Detect which cell encompasses the target text, then output its (x, y) center coordinate. 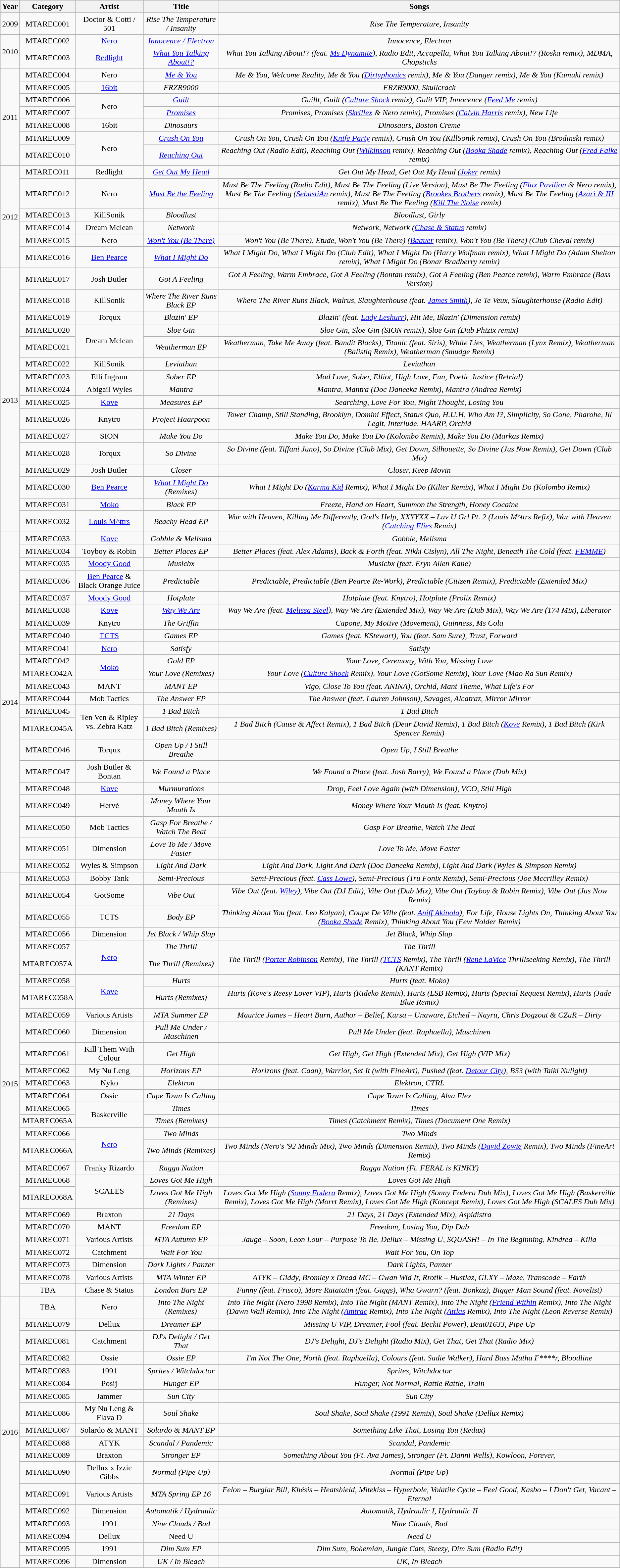
Way We Are (181, 610)
Felon – Burglar Bill, Khésis – Heatshield, Mitekiss – Hyperbole, Volatile Cycle – Feel Good, Kasbo – I Don't Get, Vacant – Eternal (419, 1494)
Promises (181, 113)
MTAREC064 (48, 1096)
So Divine (181, 453)
Cape Town Is Calling, Alva Flex (419, 1096)
MTAREC043 (48, 686)
Reaching Out (181, 155)
Franky Rizardo (109, 1167)
Ben Pearce & Black Orange Juice (109, 581)
Mad Love, Sober, Elliot, High Love, Fun, Poetic Justice (Retrial) (419, 377)
FRZR9000, Skullcrack (419, 87)
Searching, Love For You, Night Thought, Losing You (419, 402)
Capone, My Motive (Movement), Guinness, Ms Cola (419, 623)
MTAREC040 (48, 636)
MTAREC037 (48, 598)
MTAREC068A (48, 1197)
Nine Clouds / Bad (181, 1524)
Get Out My Head (181, 172)
MTAREC003 (48, 58)
MTAREC005 (48, 87)
MTAREC042A (48, 673)
Guilt (181, 100)
Body EP (181, 917)
Title (181, 7)
Vigo, Close To You (feat. ANINA), Orchid, Mant Theme, What Life's For (419, 686)
What I Might Do (181, 258)
MTAREC087 (48, 1430)
Games EP (181, 636)
Beachy Head EP (181, 522)
Times (Catchment Remix), Times (Document One Remix) (419, 1121)
MTAREC079 (48, 1324)
Wait For You, On Top (419, 1252)
Where The River Runs Black EP (181, 301)
MTAREC065A (48, 1121)
FRZR9000 (181, 87)
Reaching Out (Radio Edit), Reaching Out (Wilkinson remix), Reaching Out (Booka Shade remix), Reaching Out (Fred Falke remix) (419, 155)
MTAREC011 (48, 172)
MTAREC016 (48, 258)
Hunger, Not Normal, Rattle Rattle, Train (419, 1383)
Dim Sum, Bohemian, Jungle Cats, Steezy, Dim Sum (Radio Edit) (419, 1549)
So Divine (feat. Tiffani Juno), So Divine (Club Mix), Get Down, Silhouette, So Divine (Jus Now Remix), Get Down (Club Mix) (419, 453)
Innocence / Electron (181, 41)
Hurts (feat. Moko) (419, 981)
MTAREC068 (48, 1180)
MTAREC021 (48, 347)
The Thrill (Remixes) (181, 963)
MTAREC038 (48, 610)
Way We Are (feat. Melissa Steel), Way We Are (Extended Mix), Way We Are (Dub Mix), Way We Are (174 Mix), Liberator (419, 610)
MTAREC083 (48, 1371)
MTAREC062 (48, 1070)
Loves Got Me High (Remixes) (181, 1197)
Freedom, Losing You, Dip Dab (419, 1227)
MTAREC017 (48, 279)
Your Love, Ceremony, With You, Missing Love (419, 661)
Louis M^ttrs (109, 522)
MTAREC025 (48, 402)
Freedom EP (181, 1227)
Gobble & Melisma (181, 539)
Drop, Feel Love Again (with Dimension), VCO, Still High (419, 788)
MTAREC057A (48, 963)
Dinosaurs (181, 125)
1 Bad Bitch (Cause & Affect Remix), 1 Bad Bitch (Dear David Remix), 1 Bad Bitch (Kove Remix), 1 Bad Bitch (Kirk Spencer Remix) (419, 728)
Better Places EP (181, 551)
Scandal / Pandemic (181, 1443)
Get Out My Head, Get Out My Head (Joker remix) (419, 172)
Baskerville (109, 1115)
Wait For You (181, 1252)
Posij (109, 1383)
MTAREC035 (48, 564)
MTAREC001 (48, 24)
Hotplate (181, 598)
ATYK – Giddy, Bromley x Dread MC – Gwan Wid It, Rrotik – Hustlaz, GLXY – Maze, Transcode – Earth (419, 1277)
Elektron, CTRL (419, 1083)
Missing U VIP, Dreamer, Fool (feat. Beckii Power), Beat01633, Pipe Up (419, 1324)
Dark Lights / Panzer (181, 1265)
Vibe Out (feat. Wiley), Vibe Out (DJ Edit), Vibe Out (Dub Mix), Vibe Out (Toyboy & Robin Remix), Vibe Out (Jus Now Remix) (419, 895)
21 Days, 21 Days (Extended Mix), Aspidistra (419, 1214)
Gobble, Melisma (419, 539)
Pull Me Under (feat. Raphaella), Maschinen (419, 1032)
Soul Shake (181, 1413)
Hotplate (feat. Knytro), Hotplate (Prolix Remix) (419, 598)
Sprites / Witchdoctor (181, 1371)
Ten Ven & Ripley vs. Zebra Katz (109, 722)
Jet Black, Whip Slap (419, 934)
Must Be the Feeling (181, 193)
Promises, Promises (Skrillex & Nero remix), Promises (Calvin Harris remix), New Life (419, 113)
Horizons (feat. Caan), Warrior, Set It (with FineArt), Pushed (feat. Detour City), BS3 (with Taiki Nulight) (419, 1070)
Ossie EP (181, 1358)
MTAREC028 (48, 453)
Toyboy & Robin (109, 551)
Scandal, Pandemic (419, 1443)
Cape Town Is Calling (181, 1096)
MTAREC081 (48, 1341)
What I Might Do (Remixes) (181, 487)
Network, Network (Chase & Status remix) (419, 228)
2016 (10, 1432)
Tower Champ, Still Standing, Brooklyn, Domini Effect, Status Quo, H.U.H, Who Am I?, Simplicity, So Gone, Pharohe, Ill Legit, Interlude, HAARP, Orchid (419, 419)
Light And Dark, Light And Dark (Doc Daneeka Remix), Light And Dark (Wyles & Simpson Remix) (419, 866)
Jauge – Soon, Leon Lour – Purpose To Be, Dellux – Missing U, SQUASH! – In The Beginning, Kindred – Killa (419, 1240)
Hervé (109, 806)
Dreamer EP (181, 1324)
DJ's Delight, DJ's Delight (Radio Mix), Get That, Get That (Radio Mix) (419, 1341)
Me & You (181, 75)
MTAREC014 (48, 228)
SCALES (109, 1191)
Wyles & Simpson (109, 866)
MTA Winter EP (181, 1277)
Songs (419, 7)
Semi-Precious (181, 878)
We Found a Place (181, 771)
Nyko (109, 1083)
Innocence, Electron (419, 41)
Nine Clouds, Bad (419, 1524)
MTAREC066A (48, 1151)
Ragga Nation (Ft. FERAL is KINKY) (419, 1167)
Sprites, Witchdoctor (419, 1371)
MANT EP (181, 686)
Hurts (Remixes) (181, 998)
MTAREC034 (48, 551)
Jet Black / Whip Slap (181, 934)
MTAREC059 (48, 1015)
MTAREC067 (48, 1167)
Musicbx (181, 564)
MTAREC082 (48, 1358)
Love To Me, Move Faster (419, 849)
UK, In Bleach (419, 1561)
Musicbx (feat. Eryn Allen Kane) (419, 564)
Light And Dark (181, 866)
MTAREC010 (48, 155)
Get High (181, 1053)
Semi-Precious (feat. Cass Lowe), Semi-Precious (Tru Fonix Remix), Semi-Precious (Joe Mccrilley Remix) (419, 878)
MTAREC071 (48, 1240)
Crush On You, Crush On You (Knife Party remix), Crush On You (KillSonik remix), Crush On You (Brodinski remix) (419, 138)
MTAREC024 (48, 389)
Rise The Temperature / Insanity (181, 24)
Make You Do (181, 436)
MTAREC058 (48, 981)
London Bars EP (181, 1290)
MTAREC088 (48, 1443)
MTAREC060 (48, 1032)
Predictable, Predictable (Ben Pearce Re-Work), Predictable (Citizen Remix), Predictable (Extended Mix) (419, 581)
MTAREC002 (48, 41)
MTAREC070 (48, 1227)
MTAREC039 (48, 623)
Crush On You (181, 138)
MTAREC020 (48, 330)
Category (48, 7)
Measures EP (181, 402)
MTAREC012 (48, 193)
MTA Summer EP (181, 1015)
Won't You (Be There) (181, 240)
MTAREC094 (48, 1536)
The Answer EP (181, 699)
Jammer (109, 1396)
MTAREC085 (48, 1396)
Elektron (181, 1083)
MTAREC044 (48, 699)
2012 (10, 216)
Won't You (Be There), Etude, Won't You (Be There) (Baauer remix), Won't You (Be There) (Club Cheval remix) (419, 240)
MTAREC027 (48, 436)
Dellux x Izzie Gibbs (109, 1472)
Weatherman EP (181, 347)
MTAREC069 (48, 1214)
Stronger EP (181, 1455)
Games (feat. KStewart), You (feat. Sam Sure), Trust, Forward (419, 636)
Abigail Wyles (109, 389)
Two Minds (Remixes) (181, 1151)
MTAREC054 (48, 895)
MTAREC047 (48, 771)
2009 (10, 24)
MTAREC045A (48, 728)
Pull Me Under / Maschinen (181, 1032)
21 Days (181, 1214)
The Thrill (Porter Robinson Remix), The Thrill (TCTS Remix), The Thrill (René LaVice Thrillseeking Remix), The Thrill (KANT Remix) (419, 963)
What You Talking About!? (181, 58)
Doctor & Cotti / 501 (109, 24)
MTAREC057 (48, 946)
MTAREC013 (48, 215)
MTAREC022 (48, 364)
Project Haarpoon (181, 419)
UK / In Bleach (181, 1561)
Maurice James – Heart Burn, Author – Belief, Kursa – Unaware, Etched – Nayru, Chris Dogzout & CZuR – Dirty (419, 1015)
MTAREC019 (48, 317)
MTAREC036 (48, 581)
I'm Not The One, North (feat. Raphaella), Colours (feat. Sadie Walker), Hard Bass Mutha F****r, Bloodline (419, 1358)
2011 (10, 117)
Dark Lights, Panzer (419, 1265)
Times (Remixes) (181, 1121)
MTAREC090 (48, 1472)
MTAREC073 (48, 1265)
Guillt, Guilt (Culture Shock remix), Gulit VIP, Innocence (Feed Me remix) (419, 100)
The Answer (feat. Lauren Johnson), Savages, Alcatraz, Mirror Mirror (419, 699)
Bloodlust (181, 215)
What I Might Do (Karma Kid Remix), What I Might Do (Kilter Remix), What I Might Do (Kolombo Remix) (419, 487)
Rise The Temperature, Insanity (419, 24)
Sloe Gin, Sloe Gin (SION remix), Sloe Gin (Dub Phizix remix) (419, 330)
MTAREC096 (48, 1561)
Hurts (181, 981)
Bloodlust, Girly (419, 215)
Chase & Status (109, 1290)
MTAREC042 (48, 661)
Got A Feeling (181, 279)
MTAREC026 (48, 419)
Hunger EP (181, 1383)
Got A Feeling, Warm Embrace, Got A Feeling (Bontan remix), Got A Feeling (Ben Pearce remix), Warm Embrace (Bass Version) (419, 279)
Gasp For Breathe / Watch The Beat (181, 827)
Closer (181, 470)
MTAREC009 (48, 138)
MTAREC065 (48, 1108)
MTAREC051 (48, 849)
ATYK (109, 1443)
MTAREC041 (48, 648)
MTAREC089 (48, 1455)
MTAREC006 (48, 100)
MTAREC092 (48, 1511)
Make You Do, Make You Do (Kolombo Remix), Make You Do (Markas Remix) (419, 436)
Two Minds (Nero's '92 Minds Mix), Two Minds (Dimension Remix), Two Minds (David Zowie Remix), Two Minds (FineArt Remix) (419, 1151)
Elli Ingram (109, 377)
MTAREC078 (48, 1277)
My Nu Leng & Flava D (109, 1413)
Open Up, I Still Breathe (419, 750)
Murmurations (181, 788)
MTAREC056 (48, 934)
MTAREC063 (48, 1083)
Mantra (181, 389)
Money Where Your Mouth Is (181, 806)
MTAREC029 (48, 470)
MTAREC046 (48, 750)
Closer, Keep Movin (419, 470)
Something Like That, Losing You (Redux) (419, 1430)
MTAREC007 (48, 113)
Dinosaurs, Boston Creme (419, 125)
MTAREC030 (48, 487)
Network (181, 228)
Where The River Runs Black, Walrus, Slaughterhouse (feat. James Smith), Je Te Veux, Slaughterhouse (Radio Edit) (419, 301)
MTARECO58A (48, 998)
MTAREC023 (48, 377)
1 Bad Bitch (Remixes) (181, 728)
What You Talking About!? (feat. Ms Dynamite), Radio Edit, Accapella, What You Talking About!? (Roska remix), MDMA, Chopsticks (419, 58)
War with Heaven, Killing Me Differently, God's Help, XXYYXX – Luv U Grl Pt. 2 (Louis M^ttrs Refix), War with Heaven (Catching Flies Remix) (419, 522)
MTAREC004 (48, 75)
MTAREC045 (48, 711)
Funny (feat. Frisco), More Ratatatin (feat. Giggs), Wha Gwarn? (feat. Bonkaz), Bigger Man Sound (feat. Novelist) (419, 1290)
MTAREC050 (48, 827)
Automatik / Hydraulic (181, 1511)
MTAREC086 (48, 1413)
MTAREC095 (48, 1549)
Predictable (181, 581)
SION (109, 436)
Horizons EP (181, 1070)
Freeze, Hand on Heart, Summon the Strength, Honey Cocaine (419, 504)
Bobby Tank (109, 878)
Vibe Out (181, 895)
MTA Autumn EP (181, 1240)
MTAREC066 (48, 1133)
MTAREC049 (48, 806)
Ragga Nation (181, 1167)
Money Where Your Mouth Is (feat. Knytro) (419, 806)
MTAREC048 (48, 788)
Your Love (Culture Shock Remix), Your Love (GotSome Remix), Your Love (Mao Ra Sun Remix) (419, 673)
Open Up / I Still Breathe (181, 750)
Automatik, Hydraulic I, Hydraulic II (419, 1511)
Me & You, Welcome Reality, Me & You (Dirtyphonics remix), Me & You (Danger remix), Me & You (Kamuki remix) (419, 75)
2015 (10, 1084)
Mantra, Mantra (Doc Daneeka Remix), Mantra (Andrea Remix) (419, 389)
MTAREC072 (48, 1252)
Blazin' EP (181, 317)
2013 (10, 400)
Soul Shake, Soul Shake (1991 Remix), Soul Shake (Dellux Remix) (419, 1413)
Something About You (Ft. Ava James), Stronger (Ft. Danni Wells), Kowloon, Forever, (419, 1455)
Artist (109, 7)
Kill Them With Colour (109, 1053)
Hurts (Kove's Reesy Lover VIP), Hurts (Kideko Remix), Hurts (LSB Remix), Hurts (Special Request Remix), Hurts (Jade Blue Remix) (419, 998)
GotSome (109, 895)
MTAREC032 (48, 522)
MTAREC093 (48, 1524)
MTAREC055 (48, 917)
Get High, Get High (Extended Mix), Get High (VIP Mix) (419, 1053)
MTAREC008 (48, 125)
Into The Night (Remixes) (181, 1307)
2014 (10, 702)
The Griffin (181, 623)
Black EP (181, 504)
Year (10, 7)
DJ's Delight / Get That (181, 1341)
MTAREC061 (48, 1053)
MTAREC018 (48, 301)
We Found a Place (feat. Josh Barry), We Found a Place (Dub Mix) (419, 771)
Your Love (Remixes) (181, 673)
2010 (10, 52)
Solardo & MANT (109, 1430)
MTA Spring EP 16 (181, 1494)
MTAREC091 (48, 1494)
Sober EP (181, 377)
MTAREC031 (48, 504)
Blazin' (feat. Lady Leshurr), Hit Me, Blazin' (Dimension remix) (419, 317)
Gold EP (181, 661)
Dim Sum EP (181, 1549)
Gasp For Breathe, Watch The Beat (419, 827)
Love To Me / Move Faster (181, 849)
MTAREC015 (48, 240)
Sloe Gin (181, 330)
MTAREC052 (48, 866)
Better Places (feat. Alex Adams), Back & Forth (feat. Nikki Cislyn), All The Night, Beneath The Cold (feat. FEMME) (419, 551)
Josh Butler & Bontan (109, 771)
MTAREC033 (48, 539)
MTAREC053 (48, 878)
My Nu Leng (109, 1070)
MTAREC084 (48, 1383)
Solardo & MANT EP (181, 1430)
